Output the [X, Y] coordinate of the center of the cell containing the given text.  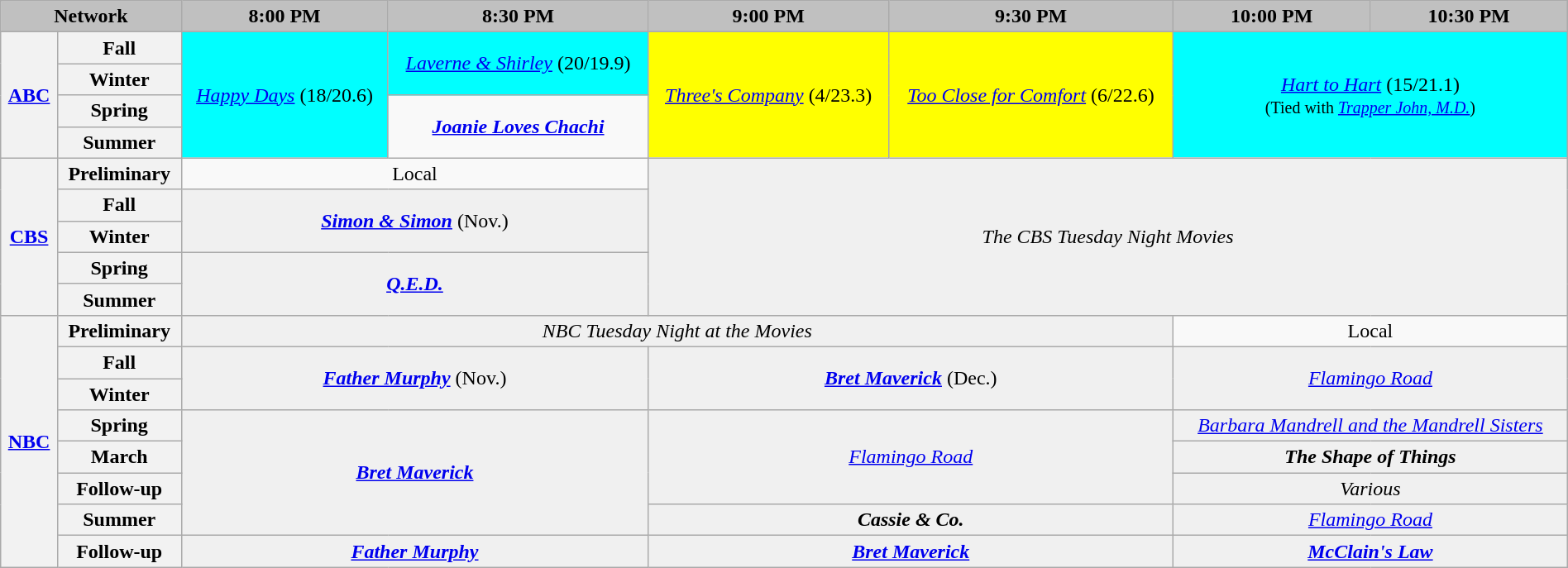
Laverne & Shirley (20/19.9) [518, 64]
9:00 PM [769, 17]
8:00 PM [284, 17]
10:00 PM [1272, 17]
CBS [30, 236]
Father Murphy (Nov.) [415, 378]
Network [91, 17]
Happy Days (18/20.6) [284, 95]
Barbara Mandrell and the Mandrell Sisters [1371, 426]
The Shape of Things [1371, 457]
9:30 PM [1030, 17]
Hart to Hart (15/21.1)(Tied with Trapper John, M.D.) [1371, 95]
10:30 PM [1469, 17]
Q.E.D. [415, 284]
Joanie Loves Chachi [518, 126]
Too Close for Comfort (6/22.6) [1030, 95]
Father Murphy [415, 551]
McClain's Law [1371, 551]
Cassie & Co. [911, 520]
Three's Company (4/23.3) [769, 95]
Simon & Simon (Nov.) [415, 221]
NBC [30, 441]
NBC Tuesday Night at the Movies [677, 331]
March [119, 457]
Bret Maverick (Dec.) [911, 378]
Various [1371, 489]
The CBS Tuesday Night Movies [1108, 236]
ABC [30, 95]
8:30 PM [518, 17]
